Return the [x, y] coordinate for the center point of the cell that contains the specified text.  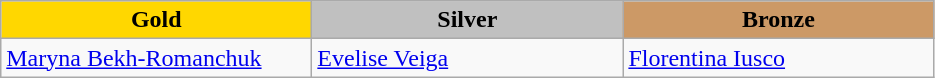
Evelise Veiga [468, 58]
Florentina Iusco [778, 58]
Bronze [778, 20]
Gold [156, 20]
Silver [468, 20]
Maryna Bekh-Romanchuk [156, 58]
